Identify which cell holds the provided text, then report its (x, y) central coordinate. 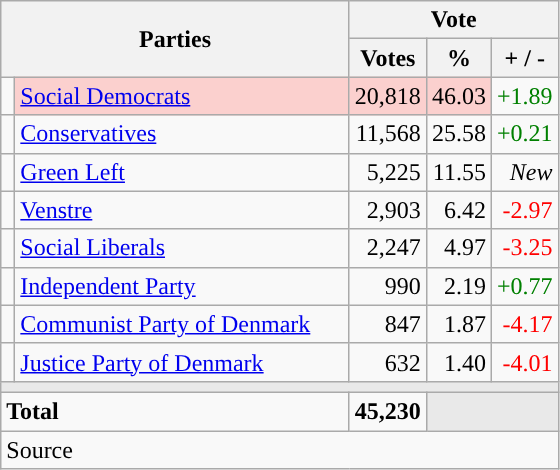
Green Left (182, 172)
25.58 (458, 134)
46.03 (458, 96)
11.55 (458, 172)
1.40 (458, 362)
45,230 (388, 411)
Conservatives (182, 134)
20,818 (388, 96)
4.97 (458, 248)
-2.97 (524, 210)
2,903 (388, 210)
Social Liberals (182, 248)
Communist Party of Denmark (182, 324)
-3.25 (524, 248)
Votes (388, 58)
New (524, 172)
Source (280, 449)
Vote (454, 20)
-4.17 (524, 324)
Social Democrats (182, 96)
1.87 (458, 324)
Justice Party of Denmark (182, 362)
Independent Party (182, 286)
5,225 (388, 172)
% (458, 58)
6.42 (458, 210)
2,247 (388, 248)
+ / - (524, 58)
990 (388, 286)
Parties (176, 39)
Venstre (182, 210)
+0.77 (524, 286)
11,568 (388, 134)
632 (388, 362)
2.19 (458, 286)
847 (388, 324)
-4.01 (524, 362)
+0.21 (524, 134)
+1.89 (524, 96)
Total (176, 411)
